Capture the cell that displays the provided text and extract its [X, Y] central coordinate. 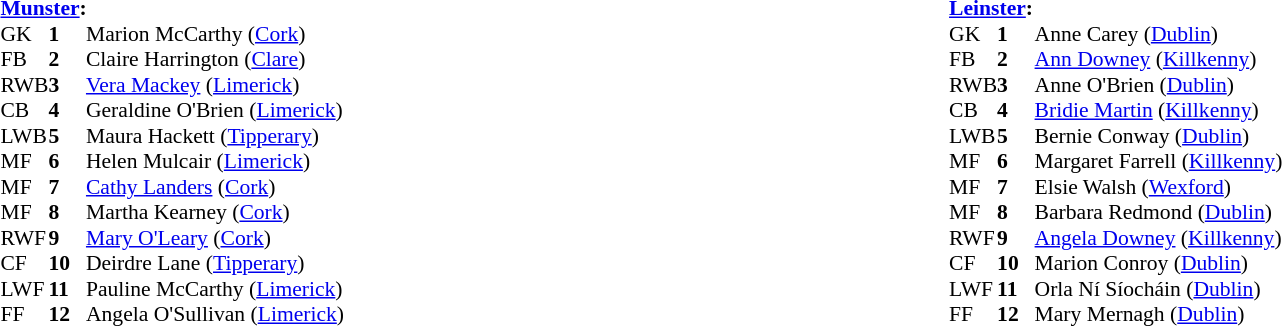
Deirdre Lane (Tipperary) [215, 263]
Maura Hackett (Tipperary) [215, 136]
Mary O'Leary (Cork) [215, 238]
Claire Harrington (Clare) [215, 59]
Pauline McCarthy (Limerick) [215, 289]
Martha Kearney (Cork) [215, 213]
Helen Mulcair (Limerick) [215, 161]
Cathy Landers (Cork) [215, 187]
Geraldine O'Brien (Limerick) [215, 111]
Vera Mackey (Limerick) [215, 85]
Marion McCarthy (Cork) [215, 34]
